Output the [X, Y] coordinate of the center of the cell containing the given text.  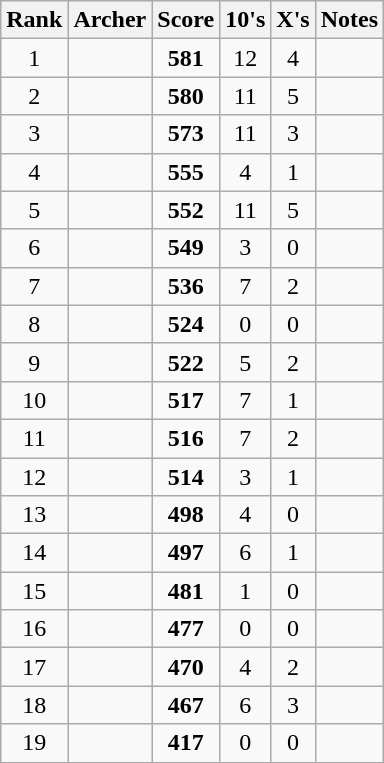
552 [186, 210]
580 [186, 96]
14 [34, 553]
481 [186, 591]
417 [186, 743]
517 [186, 400]
522 [186, 362]
514 [186, 477]
498 [186, 515]
18 [34, 705]
549 [186, 248]
15 [34, 591]
Archer [110, 20]
Rank [34, 20]
19 [34, 743]
470 [186, 667]
573 [186, 134]
497 [186, 553]
8 [34, 324]
536 [186, 286]
Notes [349, 20]
17 [34, 667]
477 [186, 629]
10 [34, 400]
13 [34, 515]
9 [34, 362]
10's [246, 20]
467 [186, 705]
555 [186, 172]
Score [186, 20]
516 [186, 438]
16 [34, 629]
X's [293, 20]
524 [186, 324]
581 [186, 58]
